Pinpoint the cell where the given text exists, returning its (x, y) midpoint coordinate. 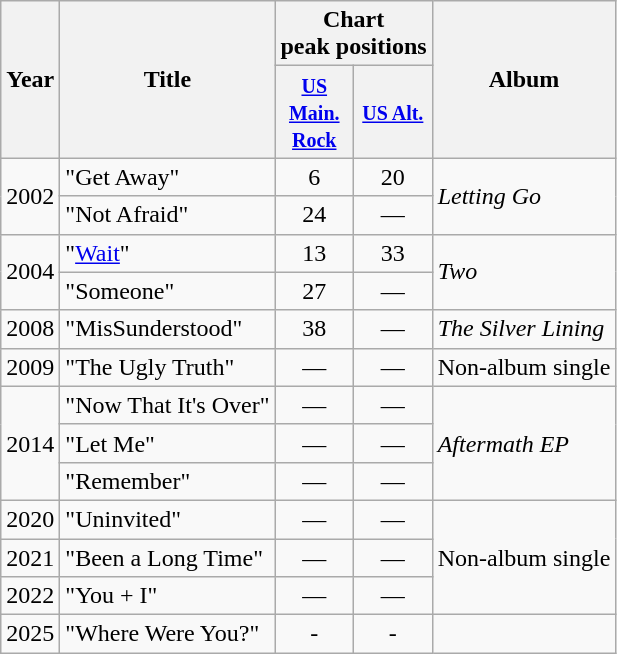
24 (314, 215)
Title (168, 80)
"The Ugly Truth" (168, 367)
2004 (30, 272)
2022 (30, 596)
38 (314, 329)
"Remember" (168, 481)
US Alt. (394, 112)
Two (524, 272)
"Get Away" (168, 177)
Letting Go (524, 196)
"Uninvited" (168, 519)
"Been a Long Time" (168, 557)
27 (314, 291)
33 (394, 253)
"Let Me" (168, 443)
2008 (30, 329)
2009 (30, 367)
2020 (30, 519)
Year (30, 80)
Chartpeak positions (354, 34)
"MisSunderstood" (168, 329)
"Where Were You?" (168, 634)
2014 (30, 443)
Aftermath EP (524, 443)
13 (314, 253)
2025 (30, 634)
The Silver Lining (524, 329)
"Wait" (168, 253)
2021 (30, 557)
2002 (30, 196)
"Someone" (168, 291)
"You + I" (168, 596)
Album (524, 80)
20 (394, 177)
US Main. Rock (314, 112)
"Not Afraid" (168, 215)
"Now That It's Over" (168, 405)
6 (314, 177)
